For the text-containing cell, return its midpoint in [x, y] coordinate format. 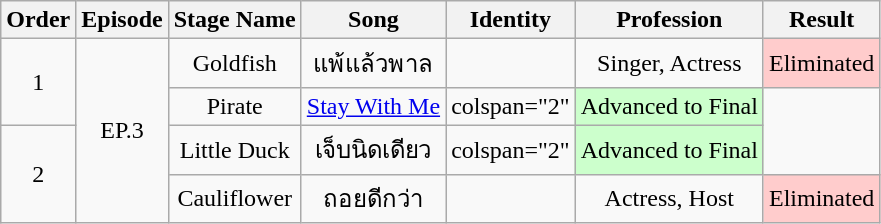
Cauliflower [234, 198]
Singer, Actress [669, 64]
Result [821, 20]
Identity [511, 20]
เจ็บนิดเดียว [373, 150]
Song [373, 20]
Profession [669, 20]
Stay With Me [373, 106]
Goldfish [234, 64]
EP.3 [122, 131]
Little Duck [234, 150]
Pirate [234, 106]
Actress, Host [669, 198]
Order [38, 20]
Stage Name [234, 20]
แพ้แล้วพาล [373, 64]
ถอยดีกว่า [373, 198]
Episode [122, 20]
2 [38, 174]
1 [38, 82]
